Search for the cell housing the specified text and yield its (x, y) center coordinate. 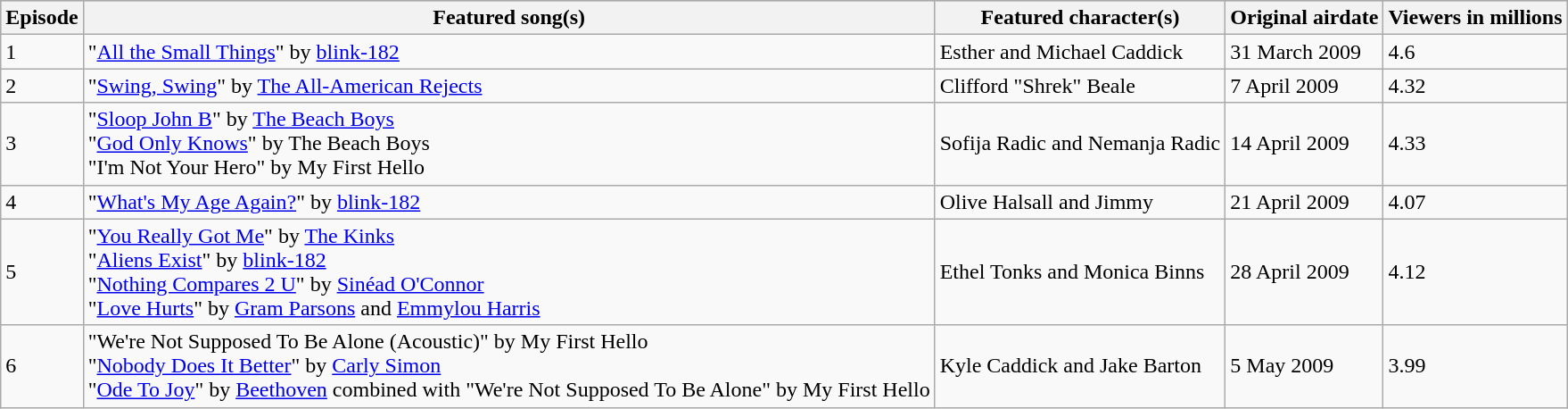
4.6 (1475, 52)
Clifford "Shrek" Beale (1080, 86)
6 (42, 366)
"Sloop John B" by The Beach Boys "God Only Knows" by The Beach Boys "I'm Not Your Hero" by My First Hello (508, 144)
Ethel Tonks and Monica Binns (1080, 271)
7 April 2009 (1304, 86)
5 (42, 271)
Olive Halsall and Jimmy (1080, 202)
Featured character(s) (1080, 18)
Original airdate (1304, 18)
1 (42, 52)
21 April 2009 (1304, 202)
3 (42, 144)
Episode (42, 18)
"You Really Got Me" by The Kinks"Aliens Exist" by blink-182"Nothing Compares 2 U" by Sinéad O'Connor"Love Hurts" by Gram Parsons and Emmylou Harris (508, 271)
Esther and Michael Caddick (1080, 52)
31 March 2009 (1304, 52)
4.07 (1475, 202)
4.33 (1475, 144)
4 (42, 202)
"What's My Age Again?" by blink-182 (508, 202)
4.32 (1475, 86)
"All the Small Things" by blink-182 (508, 52)
3.99 (1475, 366)
Kyle Caddick and Jake Barton (1080, 366)
4.12 (1475, 271)
Sofija Radic and Nemanja Radic (1080, 144)
"Swing, Swing" by The All-American Rejects (508, 86)
Viewers in millions (1475, 18)
2 (42, 86)
5 May 2009 (1304, 366)
28 April 2009 (1304, 271)
14 April 2009 (1304, 144)
Featured song(s) (508, 18)
